Output the [x, y] coordinate of the center of the cell containing the given text.  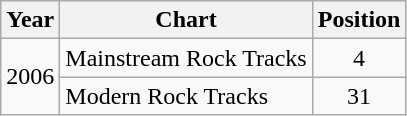
4 [359, 58]
Modern Rock Tracks [186, 96]
Year [30, 20]
Position [359, 20]
Chart [186, 20]
31 [359, 96]
2006 [30, 77]
Mainstream Rock Tracks [186, 58]
